Output the [x, y] coordinate of the center of the cell containing the given text.  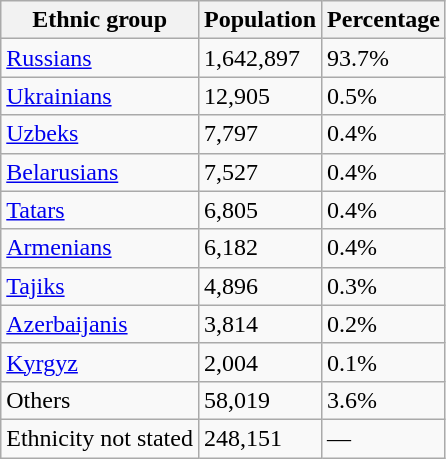
Russians [100, 58]
4,896 [260, 286]
Belarusians [100, 172]
Ethnic group [100, 20]
2,004 [260, 362]
Ethnicity not stated [100, 438]
Armenians [100, 248]
0.5% [384, 96]
7,527 [260, 172]
Tatars [100, 210]
0.3% [384, 286]
Uzbeks [100, 134]
— [384, 438]
0.2% [384, 324]
6,805 [260, 210]
3,814 [260, 324]
12,905 [260, 96]
7,797 [260, 134]
Others [100, 400]
Percentage [384, 20]
93.7% [384, 58]
Azerbaijanis [100, 324]
3.6% [384, 400]
Population [260, 20]
6,182 [260, 248]
248,151 [260, 438]
Tajiks [100, 286]
Ukrainians [100, 96]
Kyrgyz [100, 362]
58,019 [260, 400]
0.1% [384, 362]
1,642,897 [260, 58]
